Capture the cell that displays the provided text and extract its (x, y) central coordinate. 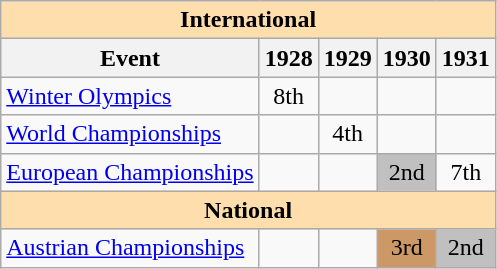
3rd (406, 248)
Austrian Championships (130, 248)
7th (466, 172)
World Championships (130, 134)
4th (348, 134)
Event (130, 58)
Winter Olympics (130, 96)
1928 (288, 58)
International (248, 20)
1930 (406, 58)
European Championships (130, 172)
1931 (466, 58)
National (248, 210)
1929 (348, 58)
8th (288, 96)
